Return [x, y] of the center of cell containing provided text 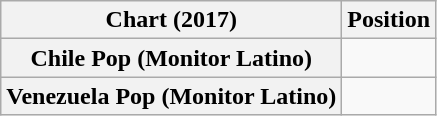
Venezuela Pop (Monitor Latino) [172, 96]
Chile Pop (Monitor Latino) [172, 58]
Chart (2017) [172, 20]
Position [389, 20]
